Output the [X, Y] coordinate of the center of the cell containing the given text.  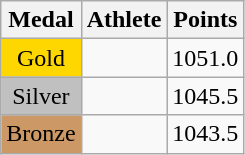
Athlete [124, 20]
1045.5 [206, 96]
Silver [41, 96]
1043.5 [206, 134]
Medal [41, 20]
Points [206, 20]
Bronze [41, 134]
Gold [41, 58]
1051.0 [206, 58]
